Return (X, Y) of the center of cell containing provided text 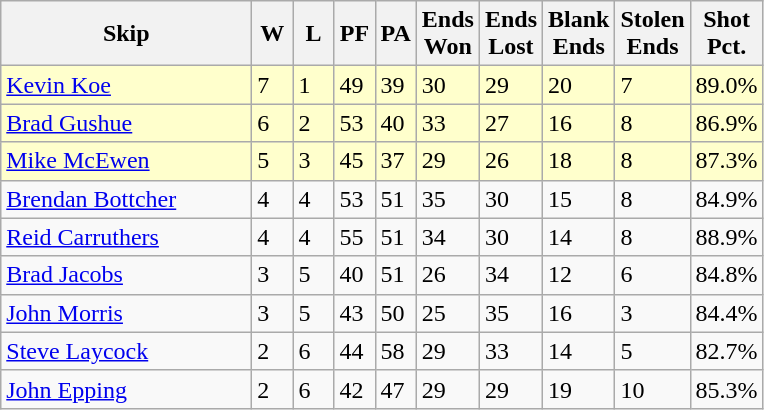
20 (579, 85)
85.3% (726, 389)
45 (354, 161)
John Morris (126, 313)
12 (579, 275)
PF (354, 34)
15 (579, 199)
25 (448, 313)
Shot Pct. (726, 34)
W (272, 34)
55 (354, 237)
Brad Gushue (126, 123)
Blank Ends (579, 34)
L (314, 34)
10 (652, 389)
39 (396, 85)
PA (396, 34)
18 (579, 161)
84.4% (726, 313)
50 (396, 313)
42 (354, 389)
88.9% (726, 237)
19 (579, 389)
43 (354, 313)
89.0% (726, 85)
Steve Laycock (126, 351)
37 (396, 161)
Ends Lost (510, 34)
Kevin Koe (126, 85)
44 (354, 351)
John Epping (126, 389)
Mike McEwen (126, 161)
82.7% (726, 351)
Skip (126, 34)
84.8% (726, 275)
Brad Jacobs (126, 275)
Reid Carruthers (126, 237)
27 (510, 123)
47 (396, 389)
58 (396, 351)
Brendan Bottcher (126, 199)
86.9% (726, 123)
87.3% (726, 161)
Stolen Ends (652, 34)
Ends Won (448, 34)
84.9% (726, 199)
1 (314, 85)
49 (354, 85)
